Find where the given text appears and provide that cell's center as (x, y) coordinate. 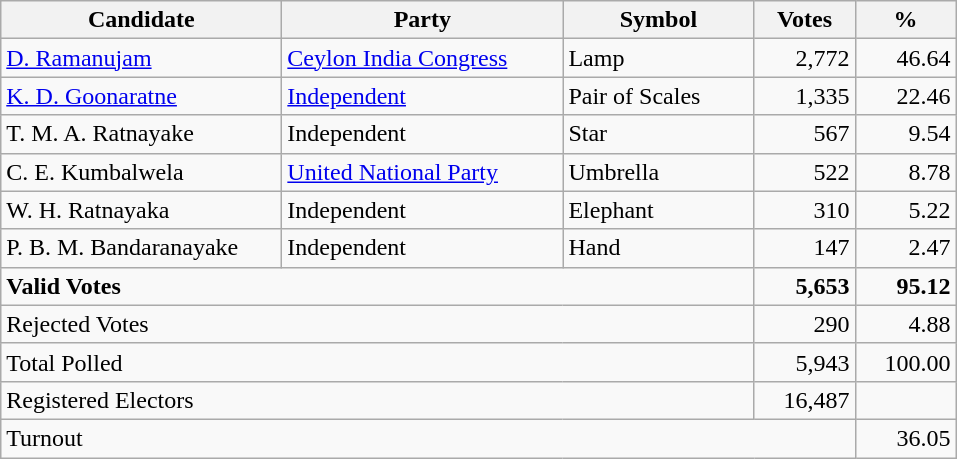
5,943 (804, 362)
100.00 (906, 362)
290 (804, 324)
Lamp (658, 58)
9.54 (906, 134)
Party (422, 20)
D. Ramanujam (142, 58)
Valid Votes (378, 286)
Candidate (142, 20)
310 (804, 210)
K. D. Goonaratne (142, 96)
567 (804, 134)
5,653 (804, 286)
2,772 (804, 58)
522 (804, 172)
C. E. Kumbalwela (142, 172)
2.47 (906, 248)
Turnout (428, 438)
36.05 (906, 438)
% (906, 20)
1,335 (804, 96)
16,487 (804, 400)
Symbol (658, 20)
W. H. Ratnayaka (142, 210)
95.12 (906, 286)
Pair of Scales (658, 96)
Votes (804, 20)
United National Party (422, 172)
Ceylon India Congress (422, 58)
Total Polled (378, 362)
Umbrella (658, 172)
Hand (658, 248)
P. B. M. Bandaranayake (142, 248)
22.46 (906, 96)
Elephant (658, 210)
8.78 (906, 172)
4.88 (906, 324)
T. M. A. Ratnayake (142, 134)
Rejected Votes (378, 324)
147 (804, 248)
5.22 (906, 210)
46.64 (906, 58)
Registered Electors (378, 400)
Star (658, 134)
